For the text-containing cell, return its midpoint in (x, y) coordinate format. 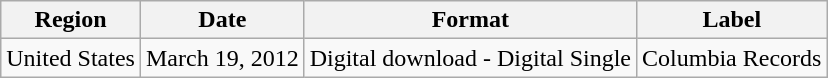
Label (732, 20)
March 19, 2012 (222, 58)
Region (71, 20)
Format (470, 20)
United States (71, 58)
Date (222, 20)
Columbia Records (732, 58)
Digital download - Digital Single (470, 58)
